Return the [x, y] coordinate for the center point of the cell that contains the specified text.  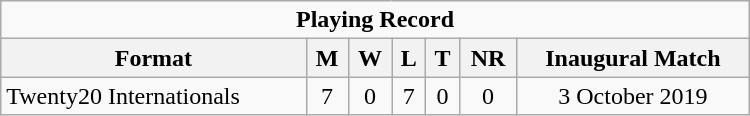
Format [154, 58]
T [443, 58]
3 October 2019 [634, 96]
Playing Record [375, 20]
L [409, 58]
W [370, 58]
Inaugural Match [634, 58]
M [327, 58]
NR [488, 58]
Twenty20 Internationals [154, 96]
